Search for the cell housing the specified text and yield its [x, y] center coordinate. 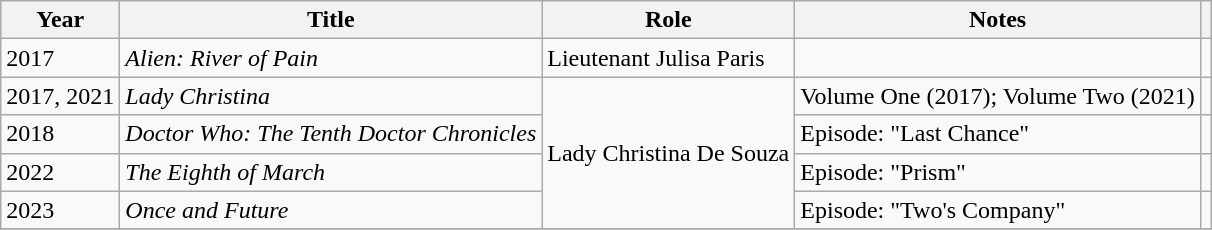
Notes [998, 20]
Volume One (2017); Volume Two (2021) [998, 96]
2022 [60, 172]
Episode: "Last Chance" [998, 134]
Episode: "Prism" [998, 172]
The Eighth of March [331, 172]
2017 [60, 58]
Once and Future [331, 210]
Lady Christina [331, 96]
Episode: "Two's Company" [998, 210]
2018 [60, 134]
Alien: River of Pain [331, 58]
2023 [60, 210]
Role [668, 20]
2017, 2021 [60, 96]
Lieutenant Julisa Paris [668, 58]
Lady Christina De Souza [668, 153]
Title [331, 20]
Year [60, 20]
Doctor Who: The Tenth Doctor Chronicles [331, 134]
